Find where the given text appears and provide that cell's center as (x, y) coordinate. 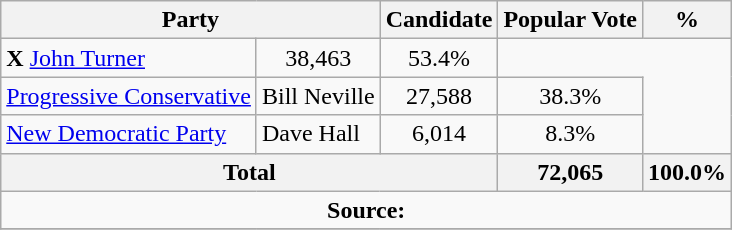
27,588 (439, 96)
% (688, 20)
X John Turner (129, 58)
Progressive Conservative (129, 96)
Party (190, 20)
8.3% (570, 134)
38,463 (318, 58)
Bill Neville (318, 96)
53.4% (439, 58)
New Democratic Party (129, 134)
Popular Vote (570, 20)
Total (250, 172)
100.0% (688, 172)
38.3% (570, 96)
Source: (366, 210)
6,014 (439, 134)
72,065 (570, 172)
Dave Hall (318, 134)
Candidate (439, 20)
